Detect which cell encompasses the target text, then output its [x, y] center coordinate. 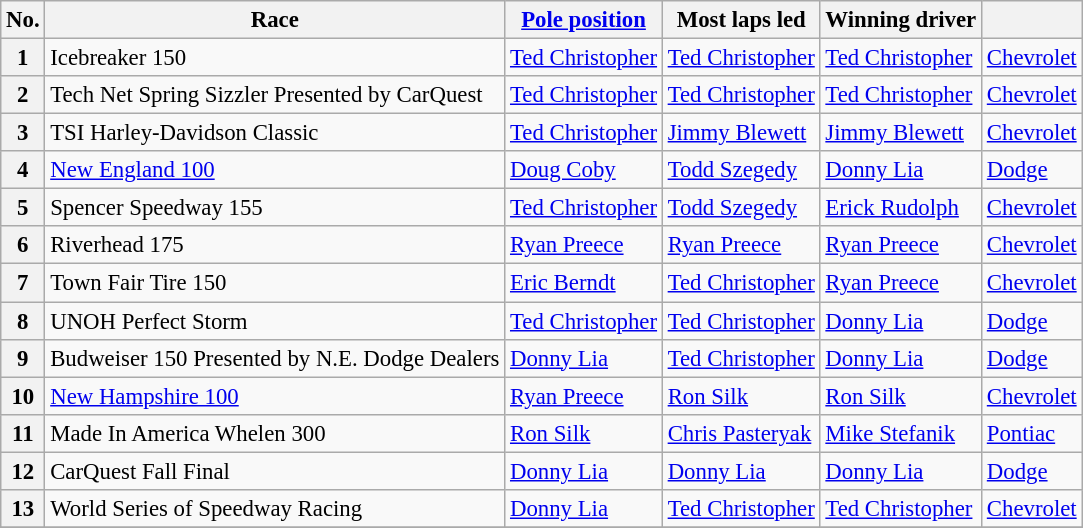
8 [23, 321]
7 [23, 283]
Winning driver [900, 20]
New Hampshire 100 [275, 396]
9 [23, 358]
World Series of Speedway Racing [275, 509]
12 [23, 471]
2 [23, 95]
6 [23, 245]
Made In America Whelen 300 [275, 433]
11 [23, 433]
Doug Coby [584, 170]
CarQuest Fall Final [275, 471]
Most laps led [741, 20]
1 [23, 58]
Pontiac [1032, 433]
10 [23, 396]
Chris Pasteryak [741, 433]
Erick Rudolph [900, 208]
5 [23, 208]
Race [275, 20]
Spencer Speedway 155 [275, 208]
No. [23, 20]
Riverhead 175 [275, 245]
TSI Harley-Davidson Classic [275, 133]
4 [23, 170]
Tech Net Spring Sizzler Presented by CarQuest [275, 95]
New England 100 [275, 170]
Eric Berndt [584, 283]
Mike Stefanik [900, 433]
UNOH Perfect Storm [275, 321]
Pole position [584, 20]
3 [23, 133]
Icebreaker 150 [275, 58]
Town Fair Tire 150 [275, 283]
Budweiser 150 Presented by N.E. Dodge Dealers [275, 358]
13 [23, 509]
